Provide the [x, y] coordinate of the cell's center where the given text is located.  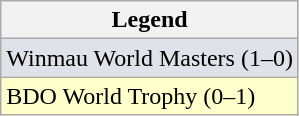
BDO World Trophy (0–1) [150, 96]
Legend [150, 20]
Winmau World Masters (1–0) [150, 58]
